Extract the (X, Y) coordinate from the center of the cell holding the provided text.  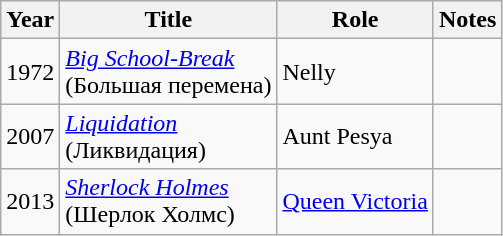
Title (168, 20)
Year (30, 20)
Aunt Pesya (355, 136)
Sherlock Holmes(Шерлок Холмс) (168, 202)
2007 (30, 136)
2013 (30, 202)
Queen Victoria (355, 202)
Big School-Break(Большая перемена) (168, 72)
Nelly (355, 72)
1972 (30, 72)
Liquidation(Ликвидация) (168, 136)
Notes (467, 20)
Role (355, 20)
